For the text-containing cell, return its midpoint in [X, Y] coordinate format. 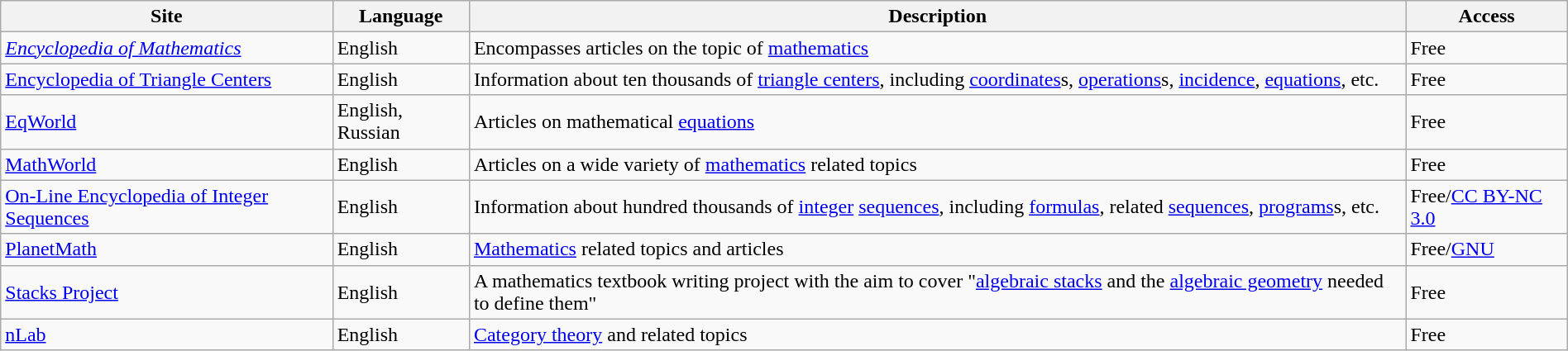
Category theory and related topics [937, 334]
nLab [167, 334]
Site [167, 17]
On-Line Encyclopedia of Integer Sequences [167, 206]
EqWorld [167, 122]
Encyclopedia of Triangle Centers [167, 79]
Free/GNU [1487, 249]
Encyclopedia of Mathematics [167, 48]
Description [937, 17]
Language [400, 17]
Articles on a wide variety of mathematics related topics [937, 164]
A mathematics textbook writing project with the aim to cover "algebraic stacks and the algebraic geometry needed to define them" [937, 292]
Access [1487, 17]
Encompasses articles on the topic of mathematics [937, 48]
Mathematics related topics and articles [937, 249]
English, Russian [400, 122]
Articles on mathematical equations [937, 122]
MathWorld [167, 164]
Information about hundred thousands of integer sequences, including formulas, related sequences, programss, etc. [937, 206]
Information about ten thousands of triangle centers, including coordinatess, operationss, incidence, equations, etc. [937, 79]
PlanetMath [167, 249]
Stacks Project [167, 292]
Free/CC BY-NC 3.0 [1487, 206]
